Locate the cell with the specified text and output its [x, y] center coordinate. 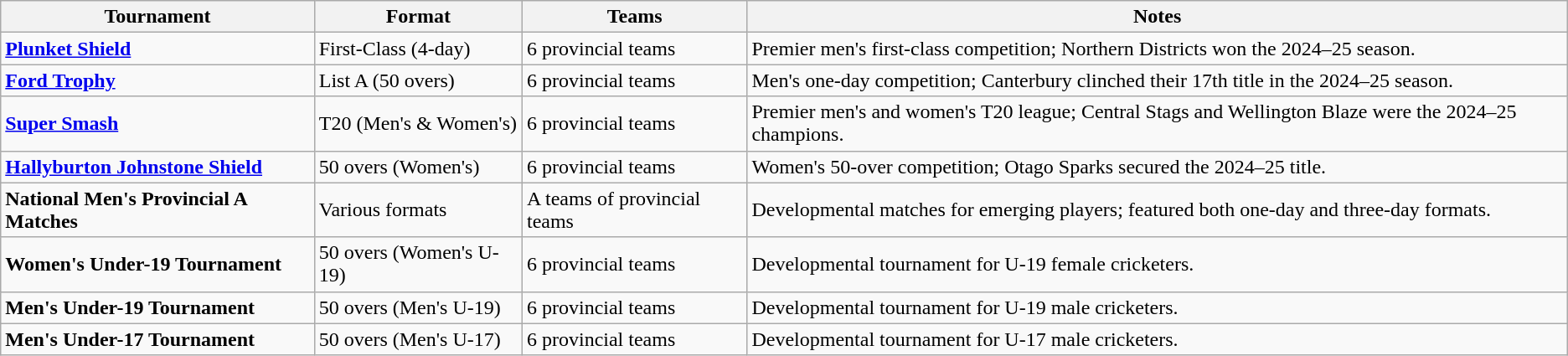
50 overs (Women's U-19) [418, 265]
Notes [1158, 17]
Premier men's and women's T20 league; Central Stags and Wellington Blaze were the 2024–25 champions. [1158, 124]
Premier men's first-class competition; Northern Districts won the 2024–25 season. [1158, 49]
Super Smash [157, 124]
First-Class (4-day) [418, 49]
List A (50 overs) [418, 80]
Format [418, 17]
Ford Trophy [157, 80]
Women's Under-19 Tournament [157, 265]
Women's 50-over competition; Otago Sparks secured the 2024–25 title. [1158, 167]
Developmental tournament for U-19 male cricketers. [1158, 307]
Various formats [418, 209]
A teams of provincial teams [634, 209]
Men's Under-17 Tournament [157, 339]
National Men's Provincial A Matches [157, 209]
Teams [634, 17]
Tournament [157, 17]
T20 (Men's & Women's) [418, 124]
Developmental tournament for U-19 female cricketers. [1158, 265]
Men's Under-19 Tournament [157, 307]
50 overs (Men's U-19) [418, 307]
Hallyburton Johnstone Shield [157, 167]
Developmental matches for emerging players; featured both one-day and three-day formats. [1158, 209]
50 overs (Men's U-17) [418, 339]
Plunket Shield [157, 49]
Developmental tournament for U-17 male cricketers. [1158, 339]
Men's one-day competition; Canterbury clinched their 17th title in the 2024–25 season. [1158, 80]
50 overs (Women's) [418, 167]
